Return (x, y) of the center of cell containing provided text 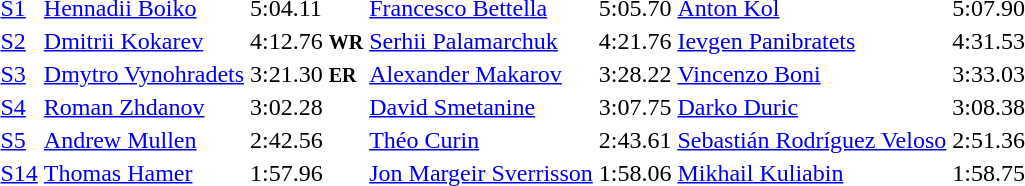
Darko Duric (812, 107)
Théo Curin (482, 140)
4:21.76 (635, 41)
Dmitrii Kokarev (144, 41)
Alexander Makarov (482, 74)
Sebastián Rodríguez Veloso (812, 140)
Roman Zhdanov (144, 107)
Andrew Mullen (144, 140)
3:28.22 (635, 74)
Ievgen Panibratets (812, 41)
2:43.61 (635, 140)
2:42.56 (307, 140)
3:02.28 (307, 107)
3:07.75 (635, 107)
Dmytro Vynohradets (144, 74)
Vincenzo Boni (812, 74)
David Smetanine (482, 107)
Serhii Palamarchuk (482, 41)
4:12.76 WR (307, 41)
3:21.30 ER (307, 74)
